For the text-containing cell, return its midpoint in (x, y) coordinate format. 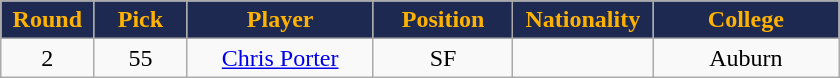
55 (140, 58)
Player (280, 20)
Nationality (583, 20)
Auburn (746, 58)
Round (48, 20)
Pick (140, 20)
SF (443, 58)
Position (443, 20)
Chris Porter (280, 58)
2 (48, 58)
College (746, 20)
